Return the (X, Y) coordinate for the center point of the cell that contains the specified text.  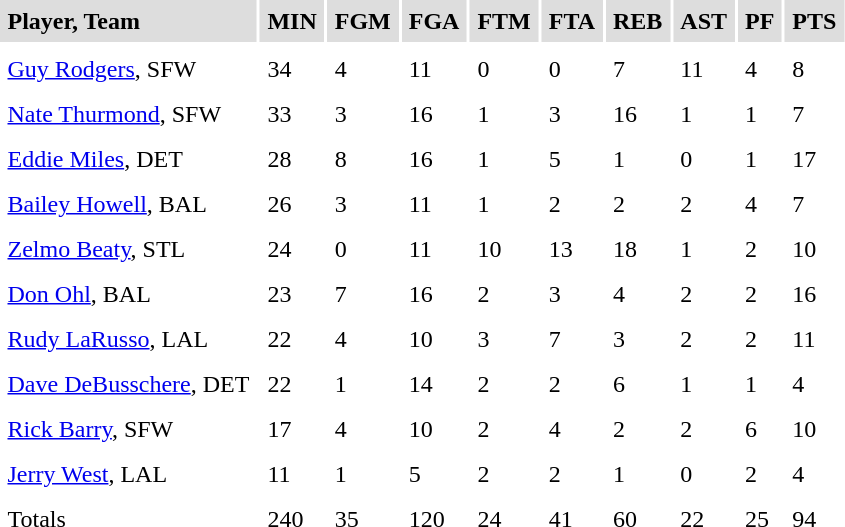
Rick Barry, SFW (128, 429)
Rudy LaRusso, LAL (128, 339)
AST (704, 21)
28 (292, 159)
14 (434, 384)
Nate Thurmond, SFW (128, 114)
PF (760, 21)
Bailey Howell, BAL (128, 204)
23 (292, 294)
FTA (572, 21)
Eddie Miles, DET (128, 159)
Zelmo Beaty, STL (128, 249)
13 (572, 249)
REB (637, 21)
Don Ohl, BAL (128, 294)
26 (292, 204)
Player, Team (128, 21)
MIN (292, 21)
Guy Rodgers, SFW (128, 69)
18 (637, 249)
PTS (814, 21)
Jerry West, LAL (128, 474)
Dave DeBusschere, DET (128, 384)
33 (292, 114)
FGA (434, 21)
24 (292, 249)
FGM (362, 21)
FTM (504, 21)
34 (292, 69)
